Return the [X, Y] coordinate for the center point of the cell that contains the specified text.  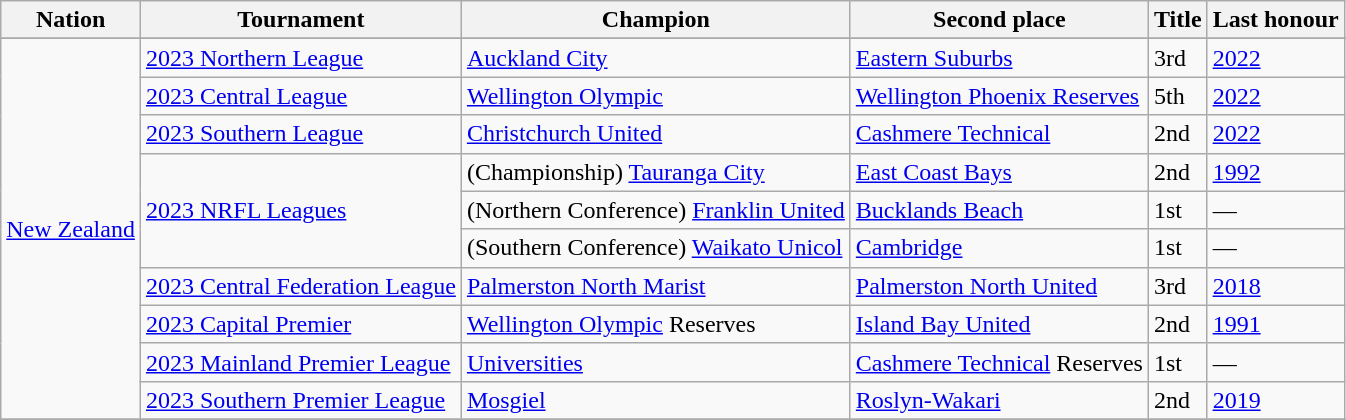
Wellington Phoenix Reserves [999, 96]
1991 [1276, 324]
Cambridge [999, 248]
(Northern Conference) Franklin United [656, 210]
Cashmere Technical Reserves [999, 362]
Title [1178, 20]
2023 Northern League [300, 58]
2023 Southern Premier League [300, 400]
2023 Capital Premier [300, 324]
Mosgiel [656, 400]
(Championship) Tauranga City [656, 172]
2023 Mainland Premier League [300, 362]
2023 Central League [300, 96]
Last honour [1276, 20]
East Coast Bays [999, 172]
2023 Southern League [300, 134]
New Zealand [71, 230]
Island Bay United [999, 324]
Palmerston North United [999, 286]
2018 [1276, 286]
Roslyn-Wakari [999, 400]
(Southern Conference) Waikato Unicol [656, 248]
Christchurch United [656, 134]
Universities [656, 362]
Cashmere Technical [999, 134]
Auckland City [656, 58]
Wellington Olympic [656, 96]
Bucklands Beach [999, 210]
2019 [1276, 400]
Nation [71, 20]
2023 NRFL Leagues [300, 210]
1992 [1276, 172]
Eastern Suburbs [999, 58]
Wellington Olympic Reserves [656, 324]
Palmerston North Marist [656, 286]
Champion [656, 20]
5th [1178, 96]
Second place [999, 20]
Tournament [300, 20]
2023 Central Federation League [300, 286]
